Locate the cell with the specified text and output its (X, Y) center coordinate. 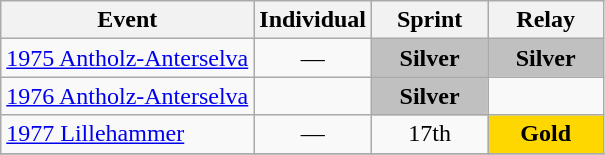
1977 Lillehammer (128, 134)
17th (430, 134)
Event (128, 20)
Sprint (430, 20)
Relay (546, 20)
1976 Antholz-Anterselva (128, 96)
Gold (546, 134)
Individual (313, 20)
1975 Antholz-Anterselva (128, 58)
